Return [X, Y] of the center of cell containing provided text 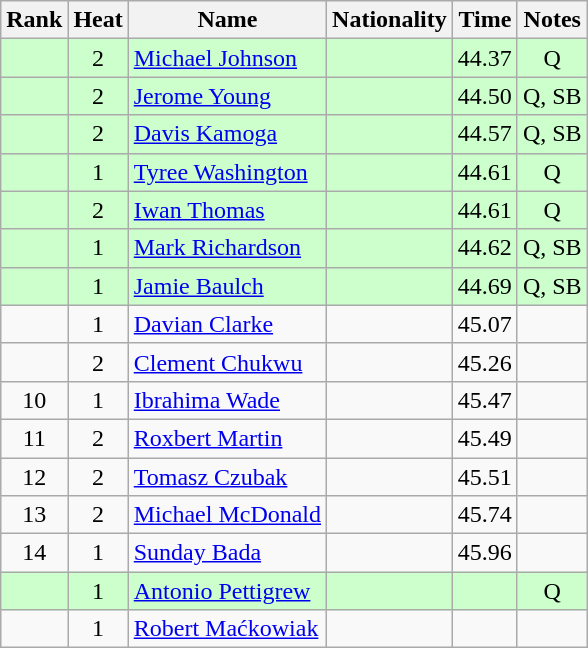
Iwan Thomas [227, 210]
Sunday Bada [227, 553]
Name [227, 20]
44.69 [484, 286]
12 [34, 477]
Heat [98, 20]
14 [34, 553]
Nationality [390, 20]
10 [34, 400]
Michael McDonald [227, 515]
Antonio Pettigrew [227, 591]
Mark Richardson [227, 248]
44.62 [484, 248]
45.49 [484, 438]
Tyree Washington [227, 172]
45.96 [484, 553]
Clement Chukwu [227, 362]
Roxbert Martin [227, 438]
45.51 [484, 477]
44.57 [484, 134]
45.07 [484, 324]
45.26 [484, 362]
13 [34, 515]
Time [484, 20]
44.50 [484, 96]
Robert Maćkowiak [227, 629]
45.47 [484, 400]
45.74 [484, 515]
Jamie Baulch [227, 286]
11 [34, 438]
Davian Clarke [227, 324]
Jerome Young [227, 96]
Ibrahima Wade [227, 400]
44.37 [484, 58]
Tomasz Czubak [227, 477]
Davis Kamoga [227, 134]
Notes [552, 20]
Rank [34, 20]
Michael Johnson [227, 58]
